Detect which cell encompasses the target text, then output its (x, y) center coordinate. 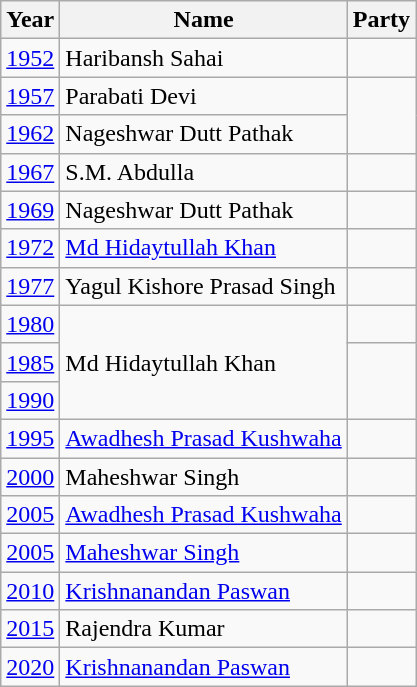
2000 (30, 477)
1990 (30, 400)
Haribansh Sahai (204, 58)
Party (381, 20)
1985 (30, 362)
1952 (30, 58)
1972 (30, 248)
2020 (30, 667)
Name (204, 20)
Year (30, 20)
2015 (30, 629)
1980 (30, 324)
Yagul Kishore Prasad Singh (204, 286)
1969 (30, 210)
Parabati Devi (204, 96)
1957 (30, 96)
1995 (30, 438)
1962 (30, 134)
S.M. Abdulla (204, 172)
2010 (30, 591)
1967 (30, 172)
Rajendra Kumar (204, 629)
1977 (30, 286)
